Search for the cell housing the specified text and yield its (x, y) center coordinate. 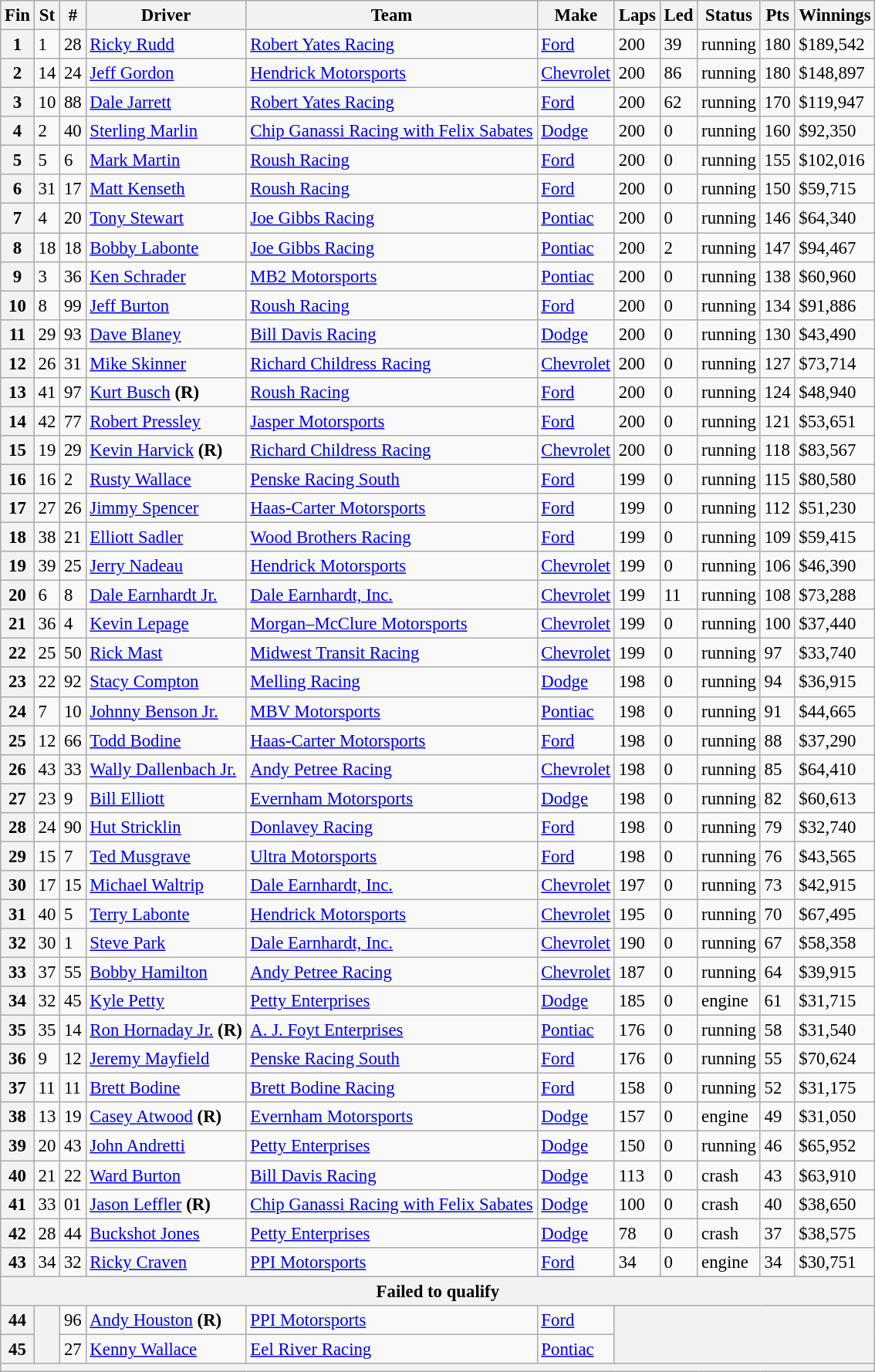
Dave Blaney (166, 334)
Pts (778, 15)
Tony Stewart (166, 218)
90 (73, 828)
Bobby Labonte (166, 248)
Mark Martin (166, 160)
$119,947 (835, 103)
Rusty Wallace (166, 479)
$70,624 (835, 1059)
$73,288 (835, 595)
Driver (166, 15)
121 (778, 421)
Led (679, 15)
52 (778, 1088)
64 (778, 973)
Failed to qualify (438, 1291)
Johnny Benson Jr. (166, 711)
Kevin Lepage (166, 624)
Brett Bodine (166, 1088)
134 (778, 305)
94 (778, 683)
MBV Motorsports (392, 711)
118 (778, 450)
Dale Jarrett (166, 103)
Dale Earnhardt Jr. (166, 595)
187 (637, 973)
$38,575 (835, 1233)
$43,565 (835, 856)
A. J. Foyt Enterprises (392, 1030)
Brett Bodine Racing (392, 1088)
Ricky Rudd (166, 45)
Jason Leffler (R) (166, 1204)
185 (637, 1001)
Jimmy Spencer (166, 508)
Donlavey Racing (392, 828)
62 (679, 103)
Matt Kenseth (166, 189)
$37,290 (835, 740)
Jasper Motorsports (392, 421)
170 (778, 103)
Kenny Wallace (166, 1349)
197 (637, 885)
$91,886 (835, 305)
155 (778, 160)
Laps (637, 15)
Jerry Nadeau (166, 566)
$43,490 (835, 334)
157 (637, 1117)
115 (778, 479)
Rick Mast (166, 653)
Ted Musgrave (166, 856)
$59,715 (835, 189)
Bobby Hamilton (166, 973)
Wally Dallenbach Jr. (166, 769)
$48,940 (835, 393)
Team (392, 15)
Make (576, 15)
Jeff Burton (166, 305)
$189,542 (835, 45)
73 (778, 885)
MB2 Motorsports (392, 276)
$31,050 (835, 1117)
$39,915 (835, 973)
$33,740 (835, 653)
86 (679, 73)
46 (778, 1146)
Bill Elliott (166, 798)
$51,230 (835, 508)
50 (73, 653)
66 (73, 740)
85 (778, 769)
Buckshot Jones (166, 1233)
Steve Park (166, 943)
Kevin Harvick (R) (166, 450)
Jeff Gordon (166, 73)
Casey Atwood (R) (166, 1117)
$94,467 (835, 248)
Ron Hornaday Jr. (R) (166, 1030)
$36,915 (835, 683)
Terry Labonte (166, 914)
160 (778, 131)
Kurt Busch (R) (166, 393)
Stacy Compton (166, 683)
190 (637, 943)
01 (73, 1204)
Ward Burton (166, 1175)
Ultra Motorsports (392, 856)
$102,016 (835, 160)
138 (778, 276)
92 (73, 683)
$64,410 (835, 769)
Hut Stricklin (166, 828)
Eel River Racing (392, 1349)
$59,415 (835, 538)
$60,613 (835, 798)
$63,910 (835, 1175)
$44,665 (835, 711)
113 (637, 1175)
67 (778, 943)
78 (637, 1233)
76 (778, 856)
Wood Brothers Racing (392, 538)
$58,358 (835, 943)
Fin (18, 15)
77 (73, 421)
93 (73, 334)
$31,175 (835, 1088)
$38,650 (835, 1204)
Todd Bodine (166, 740)
Andy Houston (R) (166, 1320)
Winnings (835, 15)
Ricky Craven (166, 1262)
John Andretti (166, 1146)
$148,897 (835, 73)
Midwest Transit Racing (392, 653)
195 (637, 914)
$31,715 (835, 1001)
61 (778, 1001)
58 (778, 1030)
$64,340 (835, 218)
St (46, 15)
109 (778, 538)
49 (778, 1117)
$67,495 (835, 914)
$65,952 (835, 1146)
79 (778, 828)
Sterling Marlin (166, 131)
$46,390 (835, 566)
$42,915 (835, 885)
Michael Waltrip (166, 885)
$60,960 (835, 276)
Ken Schrader (166, 276)
99 (73, 305)
147 (778, 248)
$92,350 (835, 131)
$31,540 (835, 1030)
Jeremy Mayfield (166, 1059)
$30,751 (835, 1262)
82 (778, 798)
91 (778, 711)
$53,651 (835, 421)
112 (778, 508)
127 (778, 363)
# (73, 15)
$80,580 (835, 479)
Kyle Petty (166, 1001)
Morgan–McClure Motorsports (392, 624)
108 (778, 595)
Elliott Sadler (166, 538)
106 (778, 566)
Status (728, 15)
Melling Racing (392, 683)
$83,567 (835, 450)
146 (778, 218)
70 (778, 914)
Mike Skinner (166, 363)
$32,740 (835, 828)
Robert Pressley (166, 421)
158 (637, 1088)
$37,440 (835, 624)
96 (73, 1320)
124 (778, 393)
$73,714 (835, 363)
130 (778, 334)
